Extract the [x, y] coordinate from the center of the cell holding the provided text.  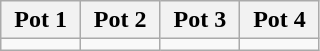
Pot 2 [120, 20]
Pot 3 [200, 20]
Pot 4 [280, 20]
Pot 1 [41, 20]
